Determine the (x, y) coordinate at the center of the cell enclosing the given text.  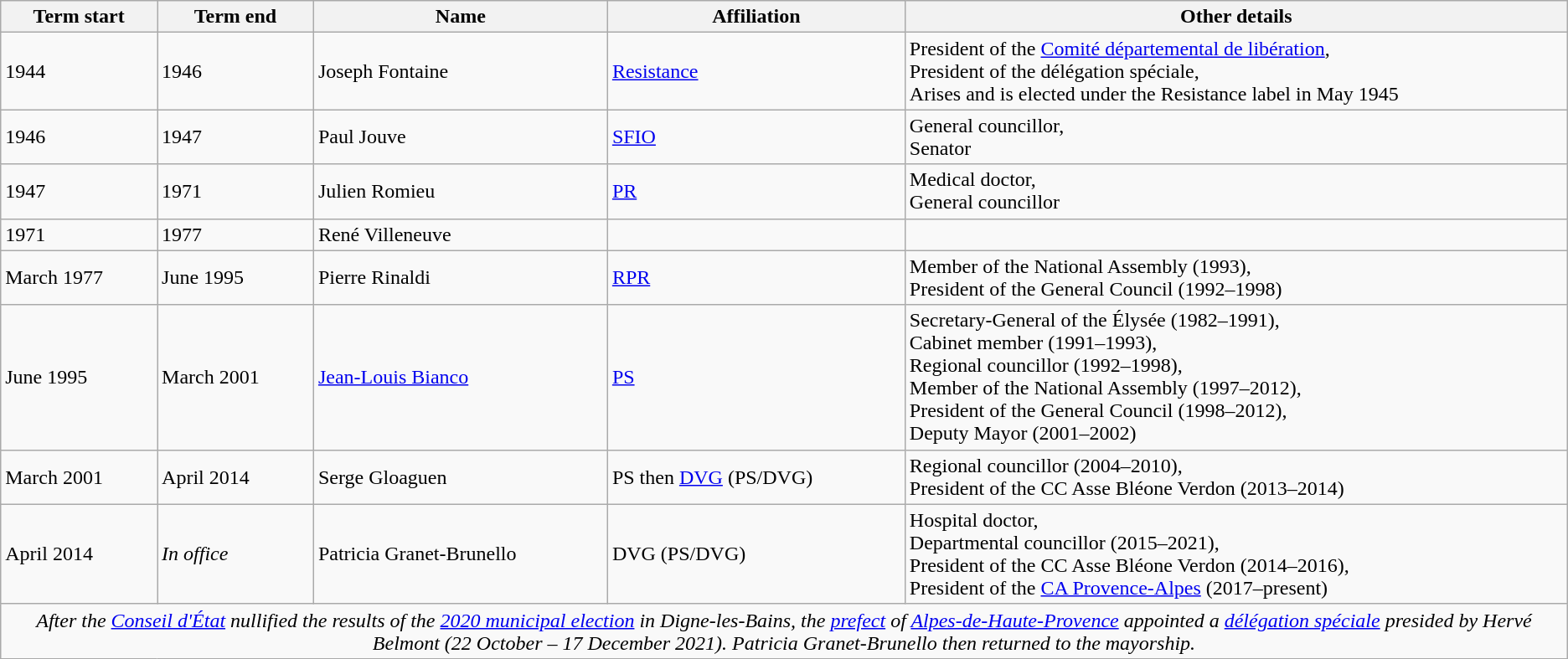
Joseph Fontaine (461, 71)
PS then DVG (PS/DVG) (756, 477)
PR (756, 191)
President of the Comité départemental de libération,President of the délégation spéciale,Arises and is elected under the Resistance label in May 1945 (1236, 71)
Regional councillor (2004–2010),President of the CC Asse Bléone Verdon (2013–2014) (1236, 477)
1944 (79, 71)
Paul Jouve (461, 137)
Patricia Granet-Brunello (461, 554)
DVG (PS/DVG) (756, 554)
Serge Gloaguen (461, 477)
Name (461, 17)
RPR (756, 278)
March 1977 (79, 278)
Affiliation (756, 17)
Medical doctor,General councillor (1236, 191)
Jean-Louis Bianco (461, 377)
SFIO (756, 137)
PS (756, 377)
Resistance (756, 71)
Member of the National Assembly (1993),President of the General Council (1992–1998) (1236, 278)
Other details (1236, 17)
1977 (236, 234)
Term end (236, 17)
Julien Romieu (461, 191)
In office (236, 554)
Term start (79, 17)
General councillor,Senator (1236, 137)
Pierre Rinaldi (461, 278)
René Villeneuve (461, 234)
